Return the (X, Y) coordinate for the center point of the cell that contains the specified text.  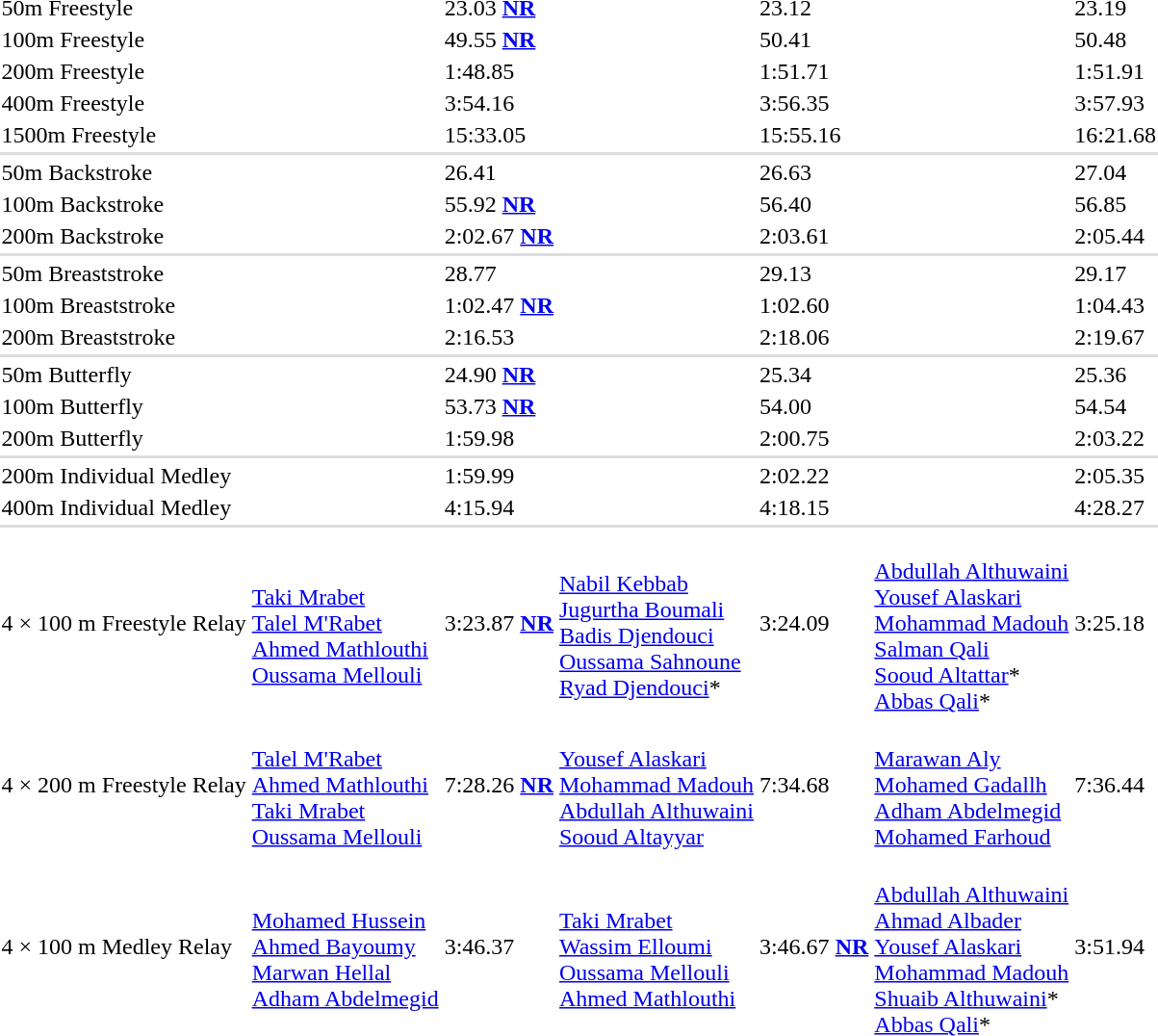
Taki MrabetTalel M'RabetAhmed MathlouthiOussama Mellouli (345, 623)
15:55.16 (813, 135)
3:23.87 NR (499, 623)
400m Individual Medley (123, 507)
3:25.18 (1116, 623)
25.36 (1116, 375)
1:48.85 (499, 71)
50m Breaststroke (123, 273)
200m Individual Medley (123, 476)
200m Freestyle (123, 71)
54.00 (813, 406)
Talel M'RabetAhmed MathlouthiTaki MrabetOussama Mellouli (345, 785)
1:51.71 (813, 71)
4:28.27 (1116, 507)
1:02.60 (813, 305)
3:56.35 (813, 103)
2:19.67 (1116, 337)
4 × 100 m Freestyle Relay (123, 623)
4:15.94 (499, 507)
Abdullah AlthuwainiYousef AlaskariMohammad MadouhSalman QaliSooud Altattar*Abbas Qali* (972, 623)
26.63 (813, 172)
54.54 (1116, 406)
27.04 (1116, 172)
26.41 (499, 172)
400m Freestyle (123, 103)
29.13 (813, 273)
2:05.44 (1116, 236)
1:02.47 NR (499, 305)
53.73 NR (499, 406)
3:54.16 (499, 103)
200m Breaststroke (123, 337)
100m Freestyle (123, 39)
1:51.91 (1116, 71)
50.48 (1116, 39)
Nabil KebbabJugurtha BoumaliBadis DjendouciOussama SahnouneRyad Djendouci* (656, 623)
2:18.06 (813, 337)
2:03.61 (813, 236)
56.85 (1116, 204)
24.90 NR (499, 375)
7:36.44 (1116, 785)
2:00.75 (813, 438)
200m Backstroke (123, 236)
4:18.15 (813, 507)
25.34 (813, 375)
1500m Freestyle (123, 135)
2:03.22 (1116, 438)
1:04.43 (1116, 305)
4 × 200 m Freestyle Relay (123, 785)
2:16.53 (499, 337)
56.40 (813, 204)
50m Butterfly (123, 375)
7:28.26 NR (499, 785)
100m Backstroke (123, 204)
200m Butterfly (123, 438)
100m Breaststroke (123, 305)
49.55 NR (499, 39)
1:59.98 (499, 438)
50m Backstroke (123, 172)
3:57.93 (1116, 103)
2:02.22 (813, 476)
15:33.05 (499, 135)
2:05.35 (1116, 476)
7:34.68 (813, 785)
3:24.09 (813, 623)
Yousef AlaskariMohammad MadouhAbdullah AlthuwainiSooud Altayyar (656, 785)
29.17 (1116, 273)
100m Butterfly (123, 406)
1:59.99 (499, 476)
50.41 (813, 39)
16:21.68 (1116, 135)
2:02.67 NR (499, 236)
55.92 NR (499, 204)
28.77 (499, 273)
Marawan AlyMohamed GadallhAdham AbdelmegidMohamed Farhoud (972, 785)
